From the cell containing the given text, extract its center point as (x, y) coordinate. 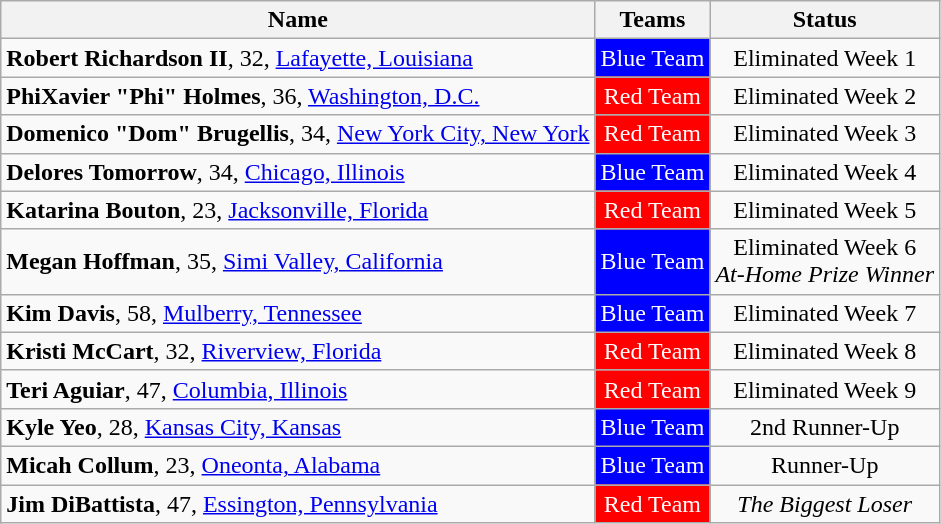
Eliminated Week 4 (825, 172)
Teri Aguiar, 47, Columbia, Illinois (298, 389)
Delores Tomorrow, 34, Chicago, Illinois (298, 172)
Eliminated Week 1 (825, 58)
Kim Davis, 58, Mulberry, Tennessee (298, 313)
Teams (652, 20)
The Biggest Loser (825, 503)
Eliminated Week 8 (825, 351)
Status (825, 20)
Eliminated Week 3 (825, 134)
Eliminated Week 5 (825, 210)
Robert Richardson II, 32, Lafayette, Louisiana (298, 58)
Kyle Yeo, 28, Kansas City, Kansas (298, 427)
Runner-Up (825, 465)
Eliminated Week 7 (825, 313)
Eliminated Week 2 (825, 96)
Name (298, 20)
Megan Hoffman, 35, Simi Valley, California (298, 262)
Katarina Bouton, 23, Jacksonville, Florida (298, 210)
Domenico "Dom" Brugellis, 34, New York City, New York (298, 134)
Micah Collum, 23, Oneonta, Alabama (298, 465)
PhiXavier "Phi" Holmes, 36, Washington, D.C. (298, 96)
Eliminated Week 9 (825, 389)
2nd Runner-Up (825, 427)
Kristi McCart, 32, Riverview, Florida (298, 351)
Eliminated Week 6At-Home Prize Winner (825, 262)
Jim DiBattista, 47, Essington, Pennsylvania (298, 503)
